Extract the [X, Y] coordinate from the center of the cell holding the provided text.  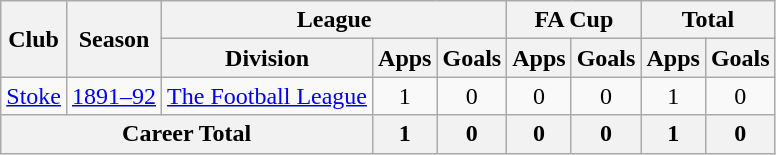
Stoke [34, 96]
League [334, 20]
Career Total [187, 134]
FA Cup [574, 20]
1891–92 [114, 96]
Club [34, 39]
Division [268, 58]
Season [114, 39]
Total [708, 20]
The Football League [268, 96]
